Return the [x, y] coordinate for the center point of the cell that contains the specified text.  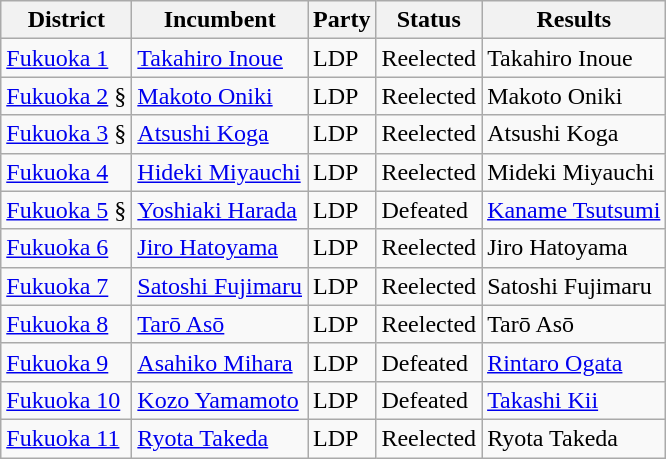
Rintaro Ogata [574, 362]
Results [574, 20]
Fukuoka 8 [66, 324]
Fukuoka 1 [66, 58]
Fukuoka 9 [66, 362]
District [66, 20]
Kozo Yamamoto [220, 400]
Fukuoka 11 [66, 438]
Fukuoka 2 § [66, 96]
Fukuoka 6 [66, 248]
Fukuoka 5 § [66, 210]
Party [342, 20]
Yoshiaki Harada [220, 210]
Kaname Tsutsumi [574, 210]
Fukuoka 10 [66, 400]
Mideki Miyauchi [574, 172]
Status [429, 20]
Fukuoka 7 [66, 286]
Hideki Miyauchi [220, 172]
Takashi Kii [574, 400]
Fukuoka 4 [66, 172]
Asahiko Mihara [220, 362]
Fukuoka 3 § [66, 134]
Incumbent [220, 20]
